Detect which cell encompasses the target text, then output its [X, Y] center coordinate. 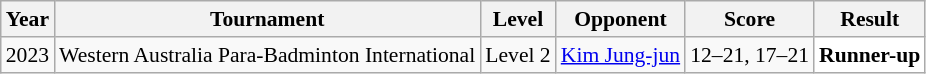
12–21, 17–21 [750, 55]
Result [870, 19]
Level [518, 19]
Western Australia Para-Badminton International [267, 55]
Kim Jung-jun [620, 55]
Opponent [620, 19]
Tournament [267, 19]
Level 2 [518, 55]
Runner-up [870, 55]
2023 [28, 55]
Score [750, 19]
Year [28, 19]
